Pinpoint the cell where the given text exists, returning its (X, Y) midpoint coordinate. 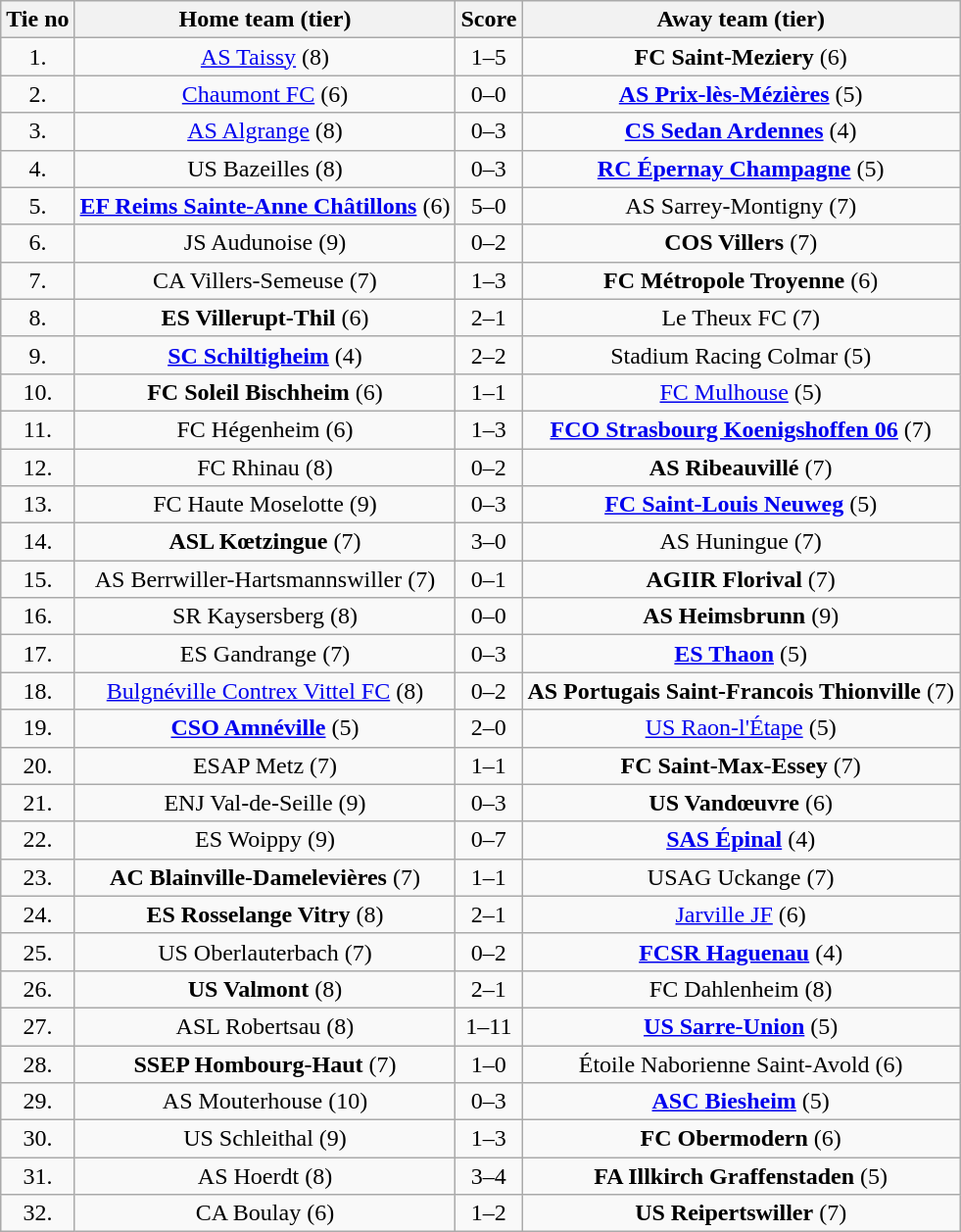
14. (37, 542)
ES Woippy (9) (264, 840)
AS Sarrey-Montigny (7) (741, 206)
17. (37, 654)
US Schleithal (9) (264, 1139)
AS Heimsbrunn (9) (741, 616)
10. (37, 392)
FA Illkirch Graffenstaden (5) (741, 1176)
FCO Strasbourg Koenigshoffen 06 (7) (741, 429)
AS Portugais Saint-Francois Thionville (7) (741, 691)
Score (489, 20)
US Valmont (8) (264, 989)
AC Blainville-Damelevières (7) (264, 877)
ES Rosselange Vitry (8) (264, 914)
FC Soleil Bischheim (6) (264, 392)
AS Taissy (8) (264, 57)
26. (37, 989)
EF Reims Sainte-Anne Châtillons (6) (264, 206)
SC Schiltigheim (4) (264, 355)
Le Theux FC (7) (741, 318)
21. (37, 803)
22. (37, 840)
Home team (tier) (264, 20)
1–0 (489, 1063)
18. (37, 691)
AS Hoerdt (8) (264, 1176)
ASC Biesheim (5) (741, 1102)
0–7 (489, 840)
Tie no (37, 20)
CA Boulay (6) (264, 1213)
15. (37, 579)
AS Algrange (8) (264, 131)
CS Sedan Ardennes (4) (741, 131)
US Vandœuvre (6) (741, 803)
CA Villers-Semeuse (7) (264, 280)
ES Villerupt-Thil (6) (264, 318)
7. (37, 280)
FC Rhinau (8) (264, 468)
31. (37, 1176)
Jarville JF (6) (741, 914)
Away team (tier) (741, 20)
US Bazeilles (8) (264, 169)
2–0 (489, 728)
US Oberlauterbach (7) (264, 952)
CSO Amnéville (5) (264, 728)
AS Prix-lès-Mézières (5) (741, 94)
AS Huningue (7) (741, 542)
24. (37, 914)
27. (37, 1026)
FC Dahlenheim (8) (741, 989)
ES Thaon (5) (741, 654)
US Sarre-Union (5) (741, 1026)
AGIIR Florival (7) (741, 579)
2–2 (489, 355)
6. (37, 243)
28. (37, 1063)
19. (37, 728)
FC Hégenheim (6) (264, 429)
1. (37, 57)
AS Mouterhouse (10) (264, 1102)
5–0 (489, 206)
JS Audunoise (9) (264, 243)
COS Villers (7) (741, 243)
FC Obermodern (6) (741, 1139)
30. (37, 1139)
Étoile Naborienne Saint-Avold (6) (741, 1063)
Bulgnéville Contrex Vittel FC (8) (264, 691)
ES Gandrange (7) (264, 654)
8. (37, 318)
ASL Kœtzingue (7) (264, 542)
ASL Robertsau (8) (264, 1026)
Chaumont FC (6) (264, 94)
16. (37, 616)
ENJ Val-de-Seille (9) (264, 803)
3–0 (489, 542)
FC Saint-Louis Neuweg (5) (741, 505)
FC Mulhouse (5) (741, 392)
32. (37, 1213)
FC Saint-Max-Essey (7) (741, 765)
1–11 (489, 1026)
5. (37, 206)
3. (37, 131)
29. (37, 1102)
2. (37, 94)
Stadium Racing Colmar (5) (741, 355)
1–2 (489, 1213)
3–4 (489, 1176)
9. (37, 355)
US Reipertswiller (7) (741, 1213)
AS Ribeauvillé (7) (741, 468)
11. (37, 429)
0–1 (489, 579)
20. (37, 765)
25. (37, 952)
4. (37, 169)
SAS Épinal (4) (741, 840)
AS Berrwiller-Hartsmannswiller (7) (264, 579)
FC Saint-Meziery (6) (741, 57)
RC Épernay Champagne (5) (741, 169)
ESAP Metz (7) (264, 765)
FC Métropole Troyenne (6) (741, 280)
13. (37, 505)
SR Kaysersberg (8) (264, 616)
FC Haute Moselotte (9) (264, 505)
FCSR Haguenau (4) (741, 952)
USAG Uckange (7) (741, 877)
12. (37, 468)
23. (37, 877)
SSEP Hombourg-Haut (7) (264, 1063)
1–5 (489, 57)
US Raon-l'Étape (5) (741, 728)
